Scan for the cell matching the given text and deliver its (X, Y) coordinate at center. 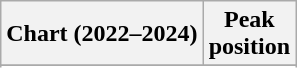
Peak position (249, 34)
Chart (2022–2024) (102, 34)
